Pinpoint the cell where the given text exists, returning its (x, y) midpoint coordinate. 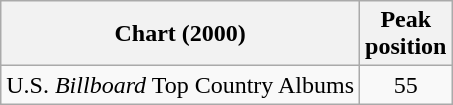
Chart (2000) (180, 34)
U.S. Billboard Top Country Albums (180, 85)
55 (406, 85)
Peakposition (406, 34)
